Return (x, y) of the center of cell containing provided text 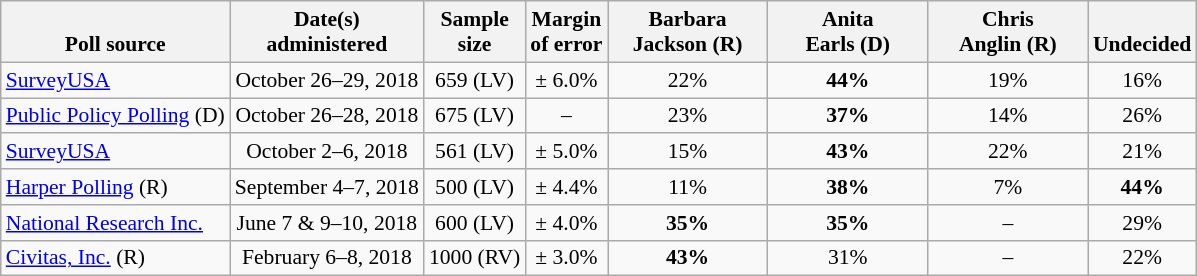
31% (848, 258)
AnitaEarls (D) (848, 32)
June 7 & 9–10, 2018 (327, 223)
October 26–29, 2018 (327, 80)
± 5.0% (566, 152)
Marginof error (566, 32)
16% (1142, 80)
Poll source (116, 32)
BarbaraJackson (R) (688, 32)
19% (1008, 80)
11% (688, 187)
600 (LV) (474, 223)
ChrisAnglin (R) (1008, 32)
Samplesize (474, 32)
500 (LV) (474, 187)
Civitas, Inc. (R) (116, 258)
23% (688, 116)
September 4–7, 2018 (327, 187)
38% (848, 187)
7% (1008, 187)
29% (1142, 223)
1000 (RV) (474, 258)
15% (688, 152)
659 (LV) (474, 80)
26% (1142, 116)
561 (LV) (474, 152)
± 6.0% (566, 80)
October 26–28, 2018 (327, 116)
February 6–8, 2018 (327, 258)
21% (1142, 152)
14% (1008, 116)
± 3.0% (566, 258)
Undecided (1142, 32)
National Research Inc. (116, 223)
Harper Polling (R) (116, 187)
October 2–6, 2018 (327, 152)
37% (848, 116)
Public Policy Polling (D) (116, 116)
675 (LV) (474, 116)
Date(s)administered (327, 32)
± 4.4% (566, 187)
± 4.0% (566, 223)
